Identify which cell holds the provided text, then report its (X, Y) central coordinate. 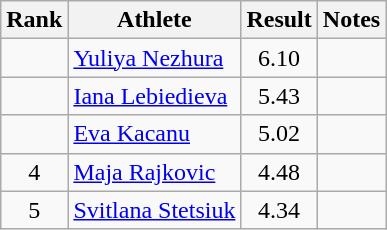
Yuliya Nezhura (154, 58)
Notes (351, 20)
Maja Rajkovic (154, 172)
5.43 (279, 96)
Athlete (154, 20)
4.34 (279, 210)
5 (34, 210)
Result (279, 20)
Svitlana Stetsiuk (154, 210)
Rank (34, 20)
Iana Lebiedieva (154, 96)
4.48 (279, 172)
5.02 (279, 134)
6.10 (279, 58)
Eva Kacanu (154, 134)
4 (34, 172)
